Return the (x, y) coordinate for the center point of the cell that contains the specified text.  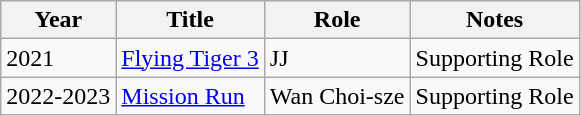
Year (58, 20)
2022-2023 (58, 96)
Title (190, 20)
Role (337, 20)
Mission Run (190, 96)
Wan Choi-sze (337, 96)
2021 (58, 58)
Flying Tiger 3 (190, 58)
JJ (337, 58)
Notes (494, 20)
